Provide the (X, Y) coordinate of the cell's center where the given text is located.  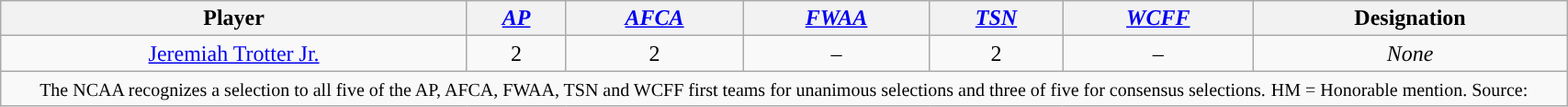
AFCA (654, 18)
WCFF (1157, 18)
AP (516, 18)
None (1409, 53)
FWAA (836, 18)
Jeremiah Trotter Jr. (234, 53)
Designation (1409, 18)
TSN (996, 18)
Player (234, 18)
